Identify which cell holds the provided text, then report its (x, y) central coordinate. 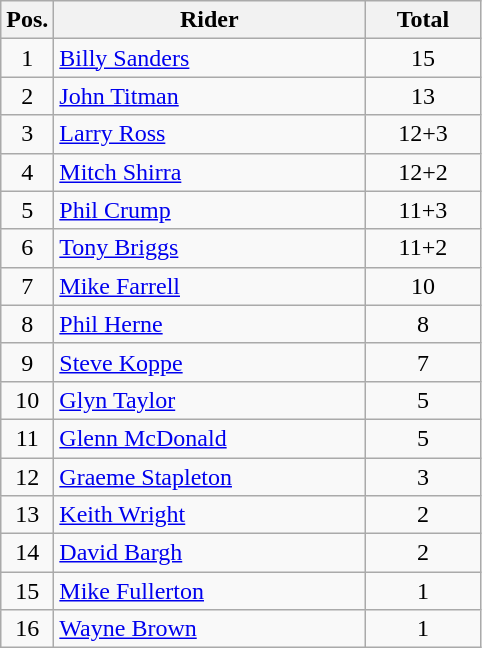
12+3 (423, 134)
12 (28, 477)
Steve Koppe (210, 362)
6 (28, 248)
Glenn McDonald (210, 438)
Total (423, 20)
11+3 (423, 210)
Graeme Stapleton (210, 477)
14 (28, 553)
John Titman (210, 96)
4 (28, 172)
Wayne Brown (210, 629)
Glyn Taylor (210, 400)
Keith Wright (210, 515)
Pos. (28, 20)
Mike Farrell (210, 286)
16 (28, 629)
Phil Herne (210, 324)
Mitch Shirra (210, 172)
Phil Crump (210, 210)
11+2 (423, 248)
11 (28, 438)
Rider (210, 20)
Mike Fullerton (210, 591)
Billy Sanders (210, 58)
David Bargh (210, 553)
12+2 (423, 172)
Tony Briggs (210, 248)
9 (28, 362)
Larry Ross (210, 134)
